Locate the cell with the specified text and output its (X, Y) center coordinate. 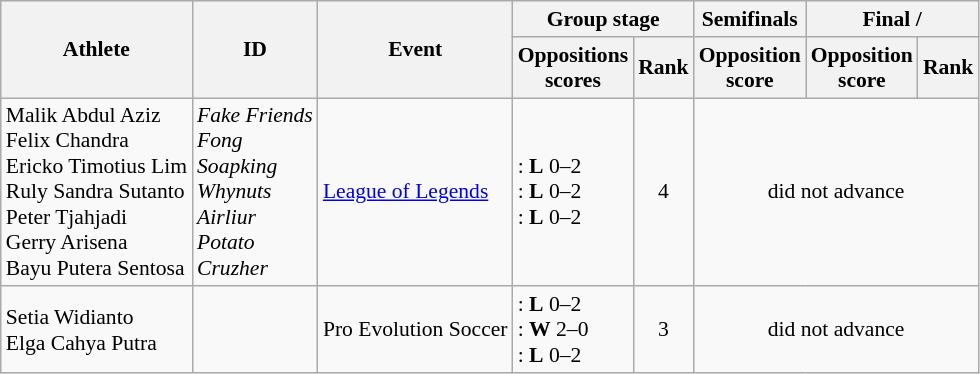
Oppositions scores (574, 68)
Setia WidiantoElga Cahya Putra (96, 330)
Athlete (96, 50)
Semifinals (750, 19)
3 (664, 330)
4 (664, 192)
Event (416, 50)
: L 0–2: L 0–2: L 0–2 (574, 192)
Malik Abdul AzizFelix ChandraEricko Timotius LimRuly Sandra SutantoPeter TjahjadiGerry ArisenaBayu Putera Sentosa (96, 192)
Fake FriendsFongSoapkingWhynutsAirliurPotatoCruzher (255, 192)
Pro Evolution Soccer (416, 330)
ID (255, 50)
Group stage (604, 19)
Final / (892, 19)
League of Legends (416, 192)
: L 0–2: W 2–0: L 0–2 (574, 330)
